Output the (X, Y) coordinate of the center of the cell containing the given text.  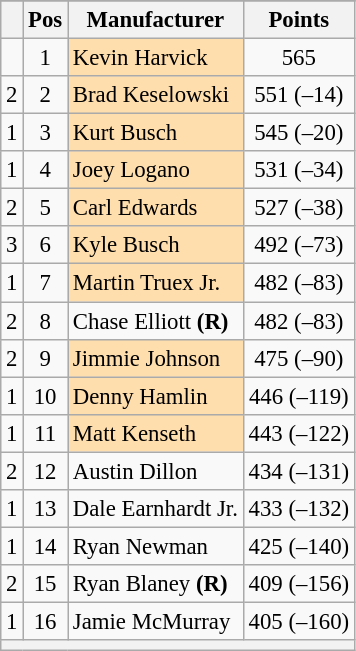
13 (46, 509)
15 (46, 584)
6 (46, 245)
492 (–73) (298, 245)
10 (46, 396)
Jamie McMurray (156, 621)
Points (298, 20)
425 (–140) (298, 546)
Ryan Blaney (R) (156, 584)
Kurt Busch (156, 133)
7 (46, 283)
446 (–119) (298, 396)
405 (–160) (298, 621)
5 (46, 208)
545 (–20) (298, 133)
409 (–156) (298, 584)
Dale Earnhardt Jr. (156, 509)
531 (–34) (298, 170)
14 (46, 546)
Brad Keselowski (156, 95)
Denny Hamlin (156, 396)
433 (–132) (298, 509)
4 (46, 170)
Kevin Harvick (156, 58)
12 (46, 471)
Carl Edwards (156, 208)
9 (46, 358)
Martin Truex Jr. (156, 283)
Austin Dillon (156, 471)
Pos (46, 20)
434 (–131) (298, 471)
475 (–90) (298, 358)
16 (46, 621)
527 (–38) (298, 208)
Jimmie Johnson (156, 358)
551 (–14) (298, 95)
Matt Kenseth (156, 433)
8 (46, 321)
11 (46, 433)
Manufacturer (156, 20)
565 (298, 58)
Kyle Busch (156, 245)
443 (–122) (298, 433)
Ryan Newman (156, 546)
Chase Elliott (R) (156, 321)
Joey Logano (156, 170)
